Detect which cell encompasses the target text, then output its [X, Y] center coordinate. 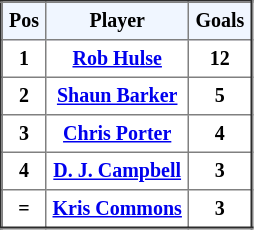
1 [24, 59]
12 [220, 59]
Kris Commons [118, 209]
Pos [24, 21]
Shaun Barker [118, 96]
= [24, 209]
Player [118, 21]
Rob Hulse [118, 59]
Chris Porter [118, 134]
Goals [220, 21]
5 [220, 96]
D. J. Campbell [118, 171]
2 [24, 96]
